Capture the cell that displays the provided text and extract its (X, Y) central coordinate. 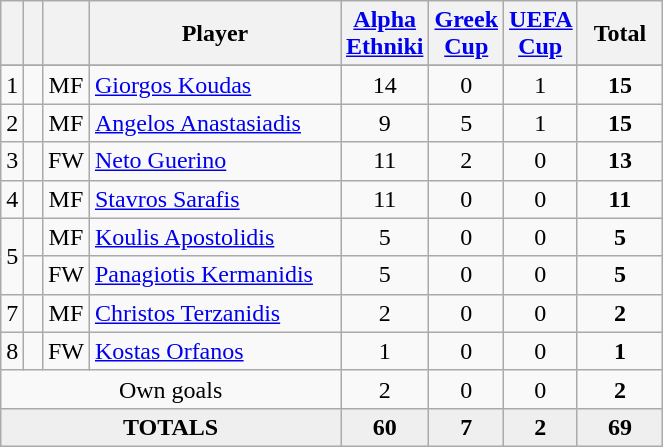
69 (620, 427)
9 (384, 123)
8 (12, 351)
UEFA Cup (540, 34)
Total (620, 34)
3 (12, 161)
Angelos Anastasiadis (214, 123)
Giorgos Koudas (214, 85)
14 (384, 85)
TOTALS (171, 427)
4 (12, 199)
Panagiotis Kermanidis (214, 275)
Alpha Ethniki (384, 34)
Own goals (171, 389)
Neto Guerino (214, 161)
Greek Cup (466, 34)
Player (214, 34)
Kostas Orfanos (214, 351)
Christos Terzanidis (214, 313)
13 (620, 161)
Stavros Sarafis (214, 199)
Koulis Apostolidis (214, 237)
60 (384, 427)
